For the text-containing cell, return its midpoint in (X, Y) coordinate format. 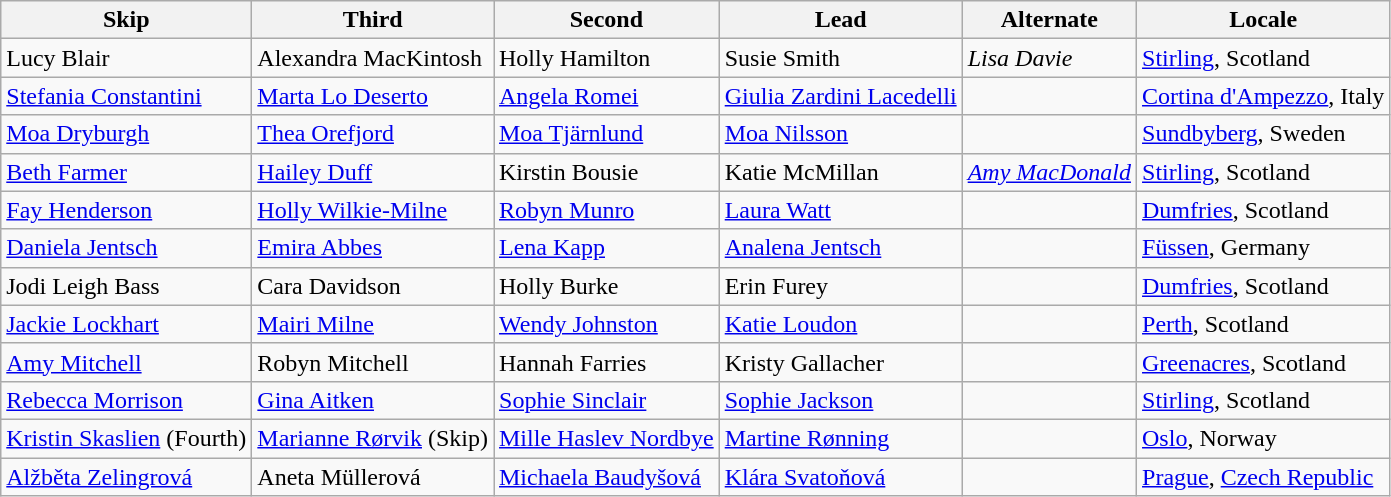
Kristin Skaslien (Fourth) (126, 438)
Jackie Lockhart (126, 324)
Jodi Leigh Bass (126, 286)
Holly Wilkie-Milne (373, 210)
Gina Aitken (373, 400)
Kristy Gallacher (840, 362)
Marianne Rørvik (Skip) (373, 438)
Oslo, Norway (1264, 438)
Amy MacDonald (1049, 172)
Robyn Munro (607, 210)
Daniela Jentsch (126, 248)
Amy Mitchell (126, 362)
Stefania Constantini (126, 96)
Katie McMillan (840, 172)
Hannah Farries (607, 362)
Perth, Scotland (1264, 324)
Robyn Mitchell (373, 362)
Holly Burke (607, 286)
Kirstin Bousie (607, 172)
Katie Loudon (840, 324)
Prague, Czech Republic (1264, 477)
Cara Davidson (373, 286)
Angela Romei (607, 96)
Third (373, 20)
Michaela Baudyšová (607, 477)
Klára Svatoňová (840, 477)
Aneta Müllerová (373, 477)
Lisa Davie (1049, 58)
Sophie Jackson (840, 400)
Alternate (1049, 20)
Erin Furey (840, 286)
Laura Watt (840, 210)
Holly Hamilton (607, 58)
Mairi Milne (373, 324)
Lead (840, 20)
Susie Smith (840, 58)
Sophie Sinclair (607, 400)
Lucy Blair (126, 58)
Emira Abbes (373, 248)
Wendy Johnston (607, 324)
Thea Orefjord (373, 134)
Füssen, Germany (1264, 248)
Hailey Duff (373, 172)
Lena Kapp (607, 248)
Second (607, 20)
Moa Nilsson (840, 134)
Fay Henderson (126, 210)
Alžběta Zelingrová (126, 477)
Cortina d'Ampezzo, Italy (1264, 96)
Analena Jentsch (840, 248)
Moa Dryburgh (126, 134)
Mille Haslev Nordbye (607, 438)
Greenacres, Scotland (1264, 362)
Sundbyberg, Sweden (1264, 134)
Beth Farmer (126, 172)
Locale (1264, 20)
Martine Rønning (840, 438)
Rebecca Morrison (126, 400)
Alexandra MacKintosh (373, 58)
Moa Tjärnlund (607, 134)
Giulia Zardini Lacedelli (840, 96)
Skip (126, 20)
Marta Lo Deserto (373, 96)
